Detect which cell encompasses the target text, then output its [X, Y] center coordinate. 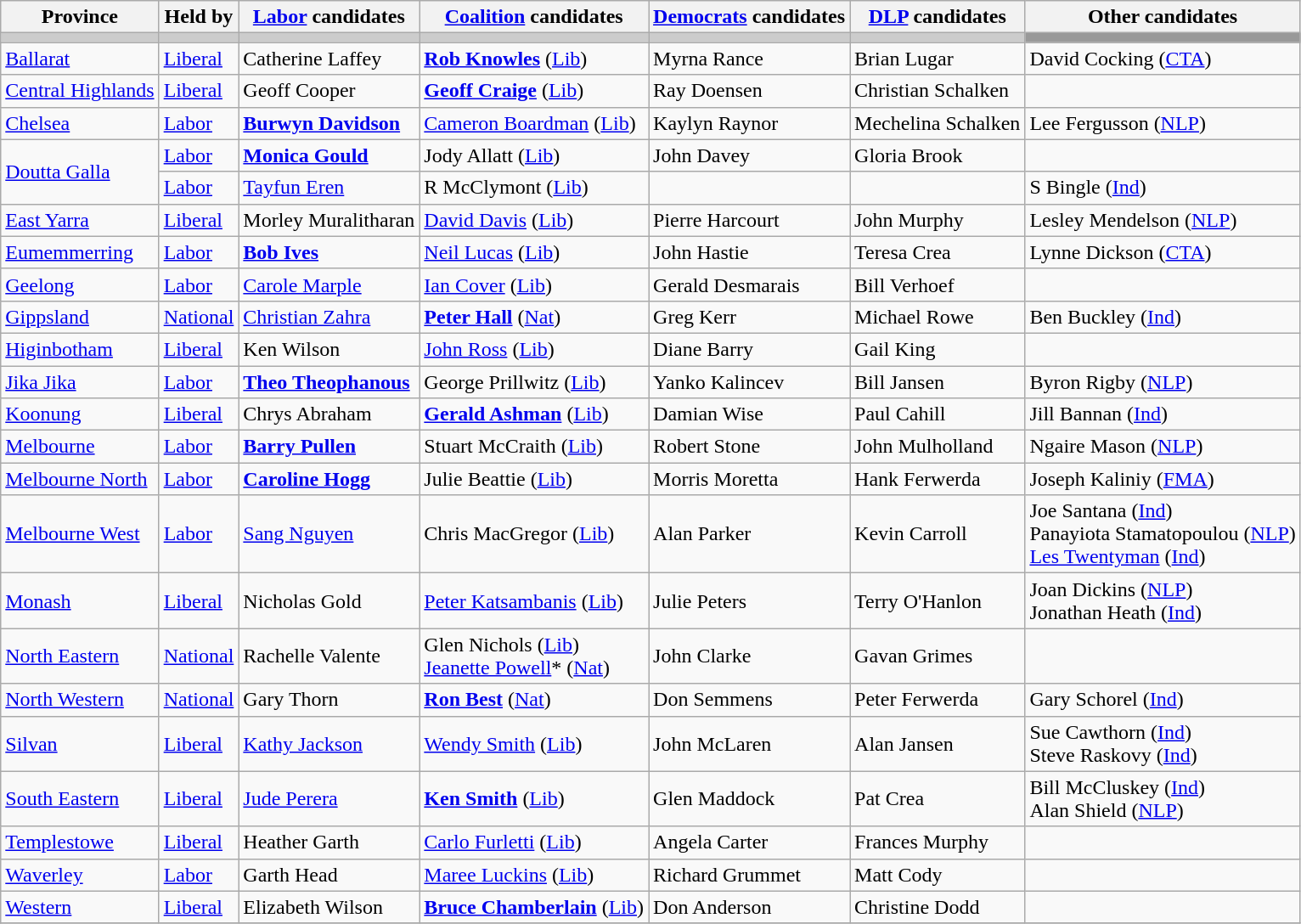
Joseph Kaliniy (FMA) [1163, 479]
Barry Pullen [329, 447]
Christian Schalken [938, 91]
Gary Schorel (Ind) [1163, 700]
Yanko Kalincev [749, 381]
Geoff Cooper [329, 91]
Peter Ferwerda [938, 700]
Frances Murphy [938, 842]
Elizabeth Wilson [329, 907]
Ken Smith (Lib) [534, 798]
Pierre Harcourt [749, 220]
Melbourne West [80, 534]
North Eastern [80, 656]
Bill Verhoef [938, 285]
Gippsland [80, 317]
Jude Perera [329, 798]
Rob Knowles (Lib) [534, 59]
Richard Grummet [749, 875]
Templestowe [80, 842]
Julie Peters [749, 601]
East Yarra [80, 220]
David Davis (Lib) [534, 220]
John Davey [749, 155]
Terry O'Hanlon [938, 601]
Rachelle Valente [329, 656]
Ray Doensen [749, 91]
Damian Wise [749, 414]
Bill McCluskey (Ind) Alan Shield (NLP) [1163, 798]
John Mulholland [938, 447]
Carole Marple [329, 285]
John Ross (Lib) [534, 349]
Maree Luckins (Lib) [534, 875]
Stuart McCraith (Lib) [534, 447]
Joe Santana (Ind) Panayiota Stamatopoulou (NLP) Les Twentyman (Ind) [1163, 534]
Chelsea [80, 123]
Sang Nguyen [329, 534]
Hank Ferwerda [938, 479]
Carlo Furletti (Lib) [534, 842]
Ben Buckley (Ind) [1163, 317]
Peter Katsambanis (Lib) [534, 601]
Paul Cahill [938, 414]
Catherine Laffey [329, 59]
Don Anderson [749, 907]
Jody Allatt (Lib) [534, 155]
Jika Jika [80, 381]
Matt Cody [938, 875]
Waverley [80, 875]
Don Semmens [749, 700]
Monica Gould [329, 155]
Held by [199, 17]
Labor candidates [329, 17]
Chris MacGregor (Lib) [534, 534]
Lee Fergusson (NLP) [1163, 123]
Doutta Galla [80, 172]
George Prillwitz (Lib) [534, 381]
Angela Carter [749, 842]
John Murphy [938, 220]
Province [80, 17]
Bill Jansen [938, 381]
Higinbotham [80, 349]
Ron Best (Nat) [534, 700]
S Bingle (Ind) [1163, 188]
Burwyn Davidson [329, 123]
Gail King [938, 349]
Melbourne North [80, 479]
Eumemmerring [80, 252]
Chrys Abraham [329, 414]
Sue Cawthorn (Ind) Steve Raskovy (Ind) [1163, 744]
Glen Maddock [749, 798]
Diane Barry [749, 349]
Western [80, 907]
Heather Garth [329, 842]
Gerald Desmarais [749, 285]
Brian Lugar [938, 59]
Alan Parker [749, 534]
Morley Muralitharan [329, 220]
Nicholas Gold [329, 601]
Greg Kerr [749, 317]
DLP candidates [938, 17]
Theo Theophanous [329, 381]
R McClymont (Lib) [534, 188]
Kathy Jackson [329, 744]
Alan Jansen [938, 744]
Kaylyn Raynor [749, 123]
Geelong [80, 285]
Central Highlands [80, 91]
Gerald Ashman (Lib) [534, 414]
Bob Ives [329, 252]
Byron Rigby (NLP) [1163, 381]
Jill Bannan (Ind) [1163, 414]
Koonung [80, 414]
Teresa Crea [938, 252]
Julie Beattie (Lib) [534, 479]
Peter Hall (Nat) [534, 317]
Ken Wilson [329, 349]
Ian Cover (Lib) [534, 285]
Myrna Rance [749, 59]
Lesley Mendelson (NLP) [1163, 220]
Coalition candidates [534, 17]
Christine Dodd [938, 907]
Geoff Craige (Lib) [534, 91]
Gavan Grimes [938, 656]
Wendy Smith (Lib) [534, 744]
Ballarat [80, 59]
Bruce Chamberlain (Lib) [534, 907]
John Hastie [749, 252]
Pat Crea [938, 798]
Silvan [80, 744]
Caroline Hogg [329, 479]
John McLaren [749, 744]
Melbourne [80, 447]
Lynne Dickson (CTA) [1163, 252]
Robert Stone [749, 447]
Democrats candidates [749, 17]
Mechelina Schalken [938, 123]
South Eastern [80, 798]
Garth Head [329, 875]
Gloria Brook [938, 155]
Kevin Carroll [938, 534]
Monash [80, 601]
Michael Rowe [938, 317]
Christian Zahra [329, 317]
Joan Dickins (NLP) Jonathan Heath (Ind) [1163, 601]
North Western [80, 700]
David Cocking (CTA) [1163, 59]
Ngaire Mason (NLP) [1163, 447]
Other candidates [1163, 17]
Gary Thorn [329, 700]
Glen Nichols (Lib) Jeanette Powell* (Nat) [534, 656]
John Clarke [749, 656]
Cameron Boardman (Lib) [534, 123]
Neil Lucas (Lib) [534, 252]
Morris Moretta [749, 479]
Tayfun Eren [329, 188]
